Capture the cell that displays the provided text and extract its [x, y] central coordinate. 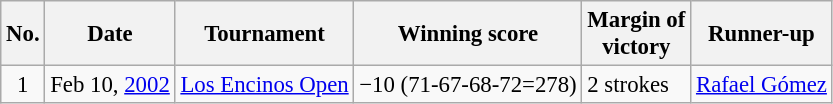
Date [110, 34]
2 strokes [636, 85]
Tournament [264, 34]
1 [23, 85]
Winning score [468, 34]
Rafael Gómez [762, 85]
Feb 10, 2002 [110, 85]
Runner-up [762, 34]
Margin ofvictory [636, 34]
−10 (71-67-68-72=278) [468, 85]
No. [23, 34]
Los Encinos Open [264, 85]
